Return (X, Y) of the center of cell containing provided text 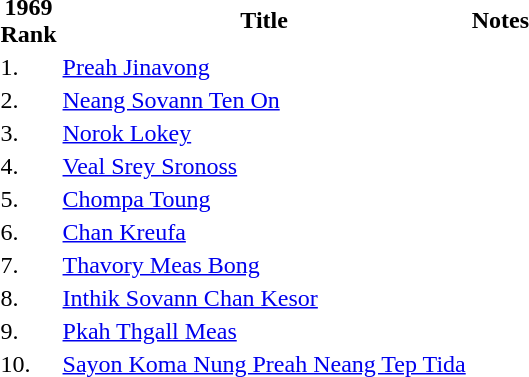
Thavory Meas Bong (264, 265)
Norok Lokey (264, 133)
Chan Kreufa (264, 232)
Chompa Toung (264, 199)
Pkah Thgall Meas (264, 331)
Neang Sovann Ten On (264, 100)
Inthik Sovann Chan Kesor (264, 298)
Preah Jinavong (264, 67)
Veal Srey Sronoss (264, 166)
